Locate the cell with the specified text and output its (X, Y) center coordinate. 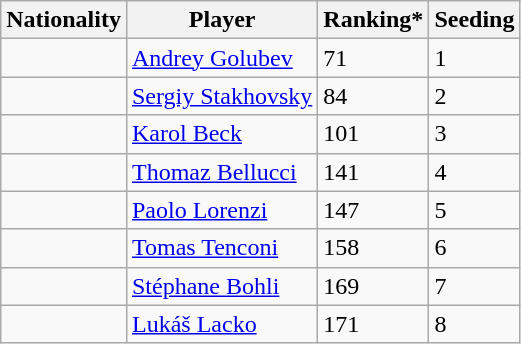
Sergiy Stakhovsky (222, 96)
Stéphane Bohli (222, 286)
101 (374, 134)
Paolo Lorenzi (222, 210)
Ranking* (374, 20)
71 (374, 58)
3 (474, 134)
2 (474, 96)
Thomaz Bellucci (222, 172)
7 (474, 286)
147 (374, 210)
1 (474, 58)
84 (374, 96)
Nationality (64, 20)
Seeding (474, 20)
Tomas Tenconi (222, 248)
171 (374, 324)
4 (474, 172)
158 (374, 248)
Karol Beck (222, 134)
5 (474, 210)
8 (474, 324)
169 (374, 286)
141 (374, 172)
Lukáš Lacko (222, 324)
Player (222, 20)
6 (474, 248)
Andrey Golubev (222, 58)
